Detect which cell encompasses the target text, then output its (X, Y) center coordinate. 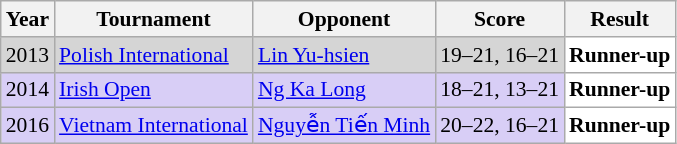
Irish Open (154, 90)
Vietnam International (154, 126)
Result (620, 19)
Tournament (154, 19)
2014 (28, 90)
Ng Ka Long (344, 90)
Year (28, 19)
19–21, 16–21 (500, 55)
18–21, 13–21 (500, 90)
2013 (28, 55)
Lin Yu-hsien (344, 55)
Opponent (344, 19)
20–22, 16–21 (500, 126)
Score (500, 19)
2016 (28, 126)
Polish International (154, 55)
Nguyễn Tiến Minh (344, 126)
